Determine the (X, Y) coordinate at the center of the cell enclosing the given text.  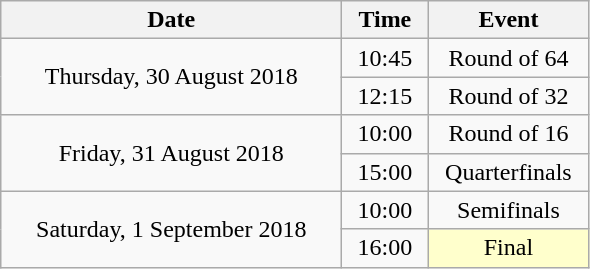
Quarterfinals (508, 172)
Thursday, 30 August 2018 (172, 77)
Friday, 31 August 2018 (172, 153)
Time (385, 20)
Round of 64 (508, 58)
15:00 (385, 172)
10:45 (385, 58)
Round of 16 (508, 134)
Final (508, 248)
Date (172, 20)
Event (508, 20)
Round of 32 (508, 96)
16:00 (385, 248)
Semifinals (508, 210)
12:15 (385, 96)
Saturday, 1 September 2018 (172, 229)
